Find where the given text appears and provide that cell's center as [X, Y] coordinate. 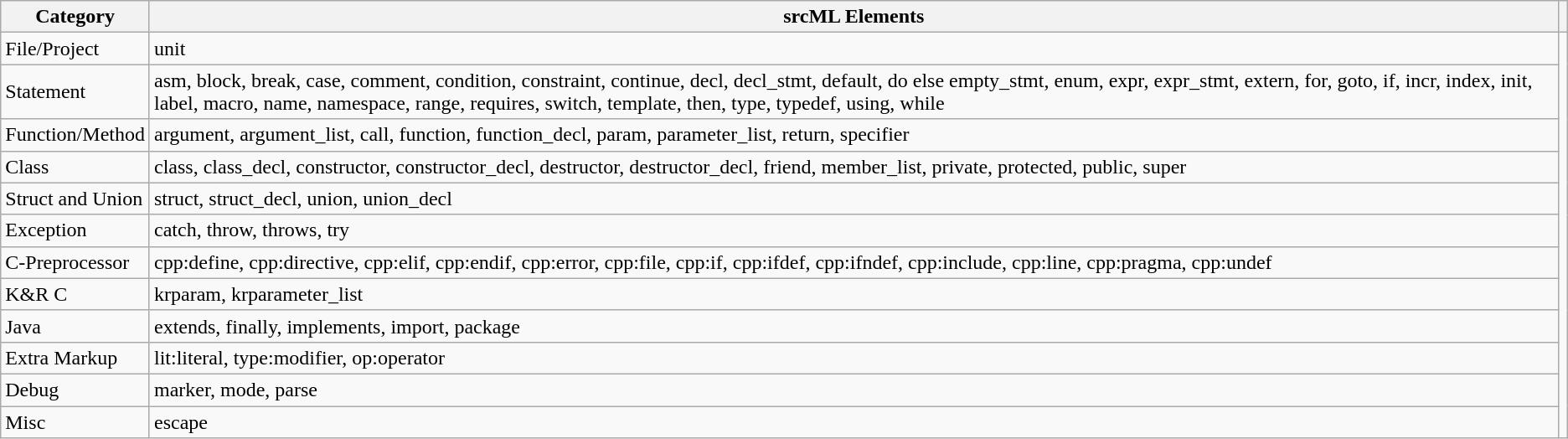
Statement [75, 92]
lit:literal, type:modifier, op:operator [854, 358]
marker, mode, parse [854, 390]
cpp:define, cpp:directive, cpp:elif, cpp:endif, cpp:error, cpp:file, cpp:if, cpp:ifdef, cpp:ifndef, cpp:include, cpp:line, cpp:pragma, cpp:undef [854, 262]
struct, struct_decl, union, union_decl [854, 199]
Class [75, 167]
Function/Method [75, 135]
krparam, krparameter_list [854, 294]
catch, throw, throws, try [854, 230]
extends, finally, implements, import, package [854, 326]
Misc [75, 421]
C-Preprocessor [75, 262]
unit [854, 49]
escape [854, 421]
K&R C [75, 294]
Struct and Union [75, 199]
class, class_decl, constructor, constructor_decl, destructor, destructor_decl, friend, member_list, private, protected, public, super [854, 167]
Category [75, 17]
Extra Markup [75, 358]
Java [75, 326]
argument, argument_list, call, function, function_decl, param, parameter_list, return, specifier [854, 135]
Exception [75, 230]
Debug [75, 390]
File/Project [75, 49]
srcML Elements [854, 17]
